From the cell containing the given text, extract its center point as [X, Y] coordinate. 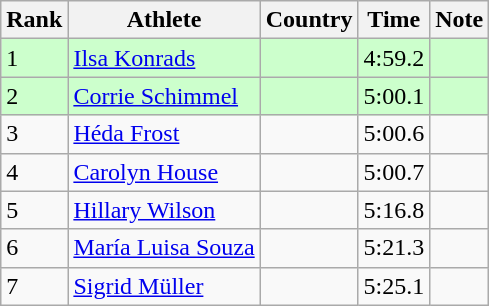
Héda Frost [164, 134]
5:00.1 [394, 96]
Carolyn House [164, 172]
3 [34, 134]
Country [309, 20]
Rank [34, 20]
4:59.2 [394, 58]
5:00.7 [394, 172]
5:16.8 [394, 210]
Time [394, 20]
5:00.6 [394, 134]
Athlete [164, 20]
6 [34, 248]
2 [34, 96]
5:21.3 [394, 248]
Note [460, 20]
7 [34, 286]
Corrie Schimmel [164, 96]
5 [34, 210]
Sigrid Müller [164, 286]
María Luisa Souza [164, 248]
5:25.1 [394, 286]
Ilsa Konrads [164, 58]
1 [34, 58]
4 [34, 172]
Hillary Wilson [164, 210]
